Locate the cell with the specified text and output its [x, y] center coordinate. 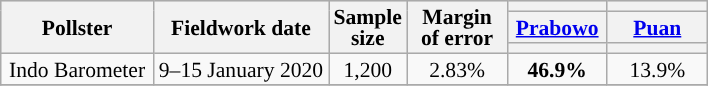
Sample size [367, 27]
Prabowo [557, 27]
13.9% [657, 68]
Margin of error [457, 27]
Pollster [78, 27]
Fieldwork date [240, 27]
46.9% [557, 68]
1,200 [367, 68]
9–15 January 2020 [240, 68]
2.83% [457, 68]
Indo Barometer [78, 68]
Puan [657, 27]
